Determine the [x, y] coordinate at the center of the cell enclosing the given text.  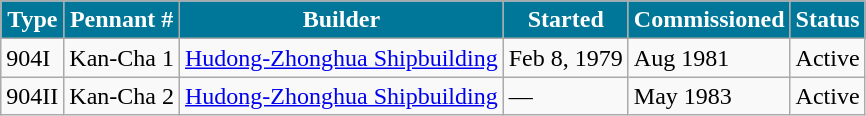
Started [566, 20]
Type [32, 20]
Pennant # [122, 20]
Kan-Cha 1 [122, 58]
904I [32, 58]
Kan-Cha 2 [122, 96]
Commissioned [709, 20]
904II [32, 96]
― [566, 96]
Feb 8, 1979 [566, 58]
Status [828, 20]
Builder [342, 20]
May 1983 [709, 96]
Aug 1981 [709, 58]
